Identify which cell holds the provided text, then report its [x, y] central coordinate. 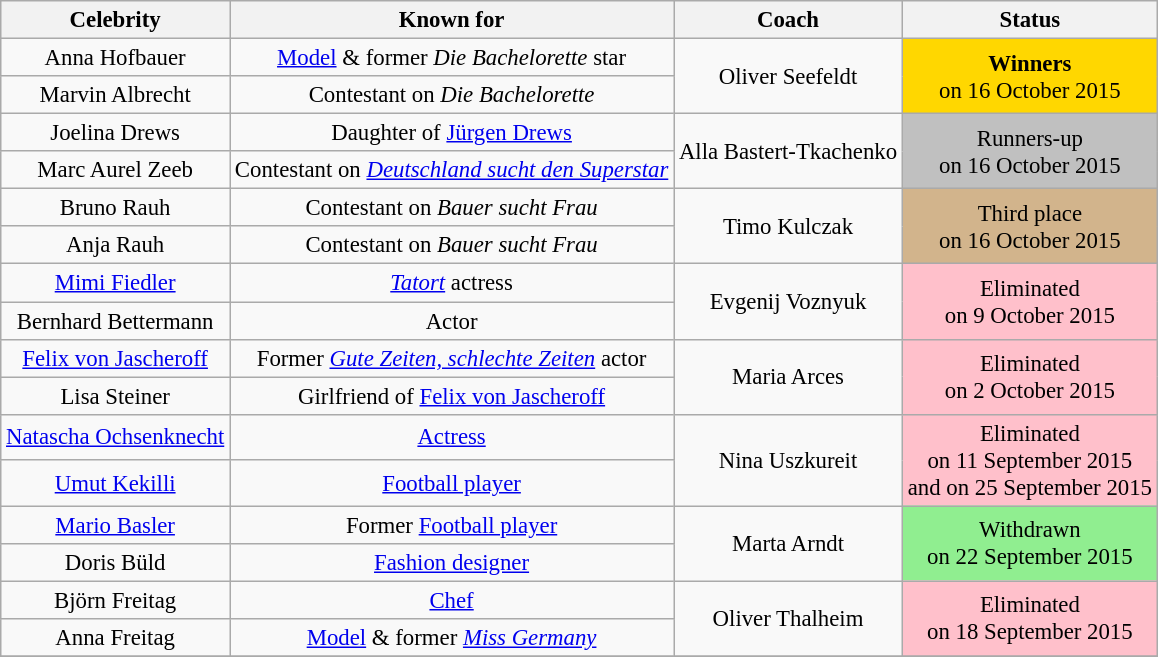
Alla Bastert-Tkachenko [788, 152]
Lisa Steiner [116, 396]
Anna Freitag [116, 638]
Former Football player [452, 525]
Evgenij Voznyuk [788, 302]
Björn Freitag [116, 600]
Eliminated on 18 September 2015 [1030, 618]
Third place on 16 October 2015 [1030, 226]
Nina Uszkureit [788, 460]
Joelina Drews [116, 133]
Contestant on Deutschland sucht den Superstar [452, 170]
Anna Hofbauer [116, 57]
Oliver Thalheim [788, 618]
Eliminated on 9 October 2015 [1030, 302]
Marta Arndt [788, 544]
Daughter of Jürgen Drews [452, 133]
Former Gute Zeiten, schlechte Zeiten actor [452, 358]
Fashion designer [452, 562]
Anja Rauh [116, 245]
Marc Aurel Zeeb [116, 170]
Umut Kekilli [116, 483]
Girlfriend of Felix von Jascheroff [452, 396]
Status [1030, 20]
Coach [788, 20]
Mimi Fiedler [116, 283]
Model & former Die Bachelorette star [452, 57]
Oliver Seefeldt [788, 76]
Celebrity [116, 20]
Marvin Albrecht [116, 95]
Bruno Rauh [116, 208]
Mario Basler [116, 525]
Eliminated on 11 September 2015 and on 25 September 2015 [1030, 460]
Felix von Jascheroff [116, 358]
Tatort actress [452, 283]
Actor [452, 321]
Maria Arces [788, 376]
Winners on 16 October 2015 [1030, 76]
Football player [452, 483]
Actress [452, 437]
Eliminated on 2 October 2015 [1030, 376]
Natascha Ochsenknecht [116, 437]
Contestant on Die Bachelorette [452, 95]
Runners-up on 16 October 2015 [1030, 152]
Chef [452, 600]
Bernhard Bettermann [116, 321]
Doris Büld [116, 562]
Withdrawn on 22 September 2015 [1030, 544]
Known for [452, 20]
Model & former Miss Germany [452, 638]
Timo Kulczak [788, 226]
